Search for the cell housing the specified text and yield its (x, y) center coordinate. 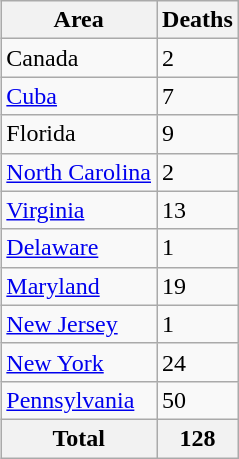
North Carolina (79, 172)
New York (79, 362)
13 (198, 210)
24 (198, 362)
Area (79, 20)
Total (79, 438)
Florida (79, 134)
Virginia (79, 210)
Deaths (198, 20)
Pennsylvania (79, 400)
Cuba (79, 96)
Canada (79, 58)
128 (198, 438)
50 (198, 400)
New Jersey (79, 324)
Maryland (79, 286)
Delaware (79, 248)
7 (198, 96)
19 (198, 286)
9 (198, 134)
